Output the (X, Y) coordinate of the center of the cell containing the given text.  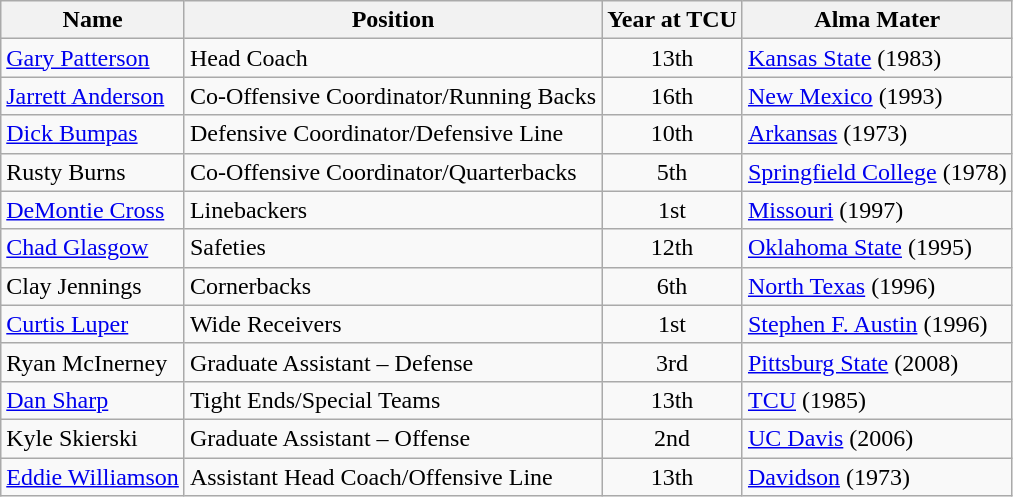
Kansas State (1983) (877, 58)
Rusty Burns (93, 172)
Defensive Coordinator/Defensive Line (392, 134)
10th (672, 134)
Co-Offensive Coordinator/Running Backs (392, 96)
Graduate Assistant – Defense (392, 362)
Wide Receivers (392, 324)
Stephen F. Austin (1996) (877, 324)
New Mexico (1993) (877, 96)
Co-Offensive Coordinator/Quarterbacks (392, 172)
5th (672, 172)
Oklahoma State (1995) (877, 248)
6th (672, 286)
16th (672, 96)
2nd (672, 438)
DeMontie Cross (93, 210)
Pittsburg State (2008) (877, 362)
Springfield College (1978) (877, 172)
Missouri (1997) (877, 210)
Linebackers (392, 210)
Name (93, 20)
UC Davis (2006) (877, 438)
Position (392, 20)
Safeties (392, 248)
Dan Sharp (93, 400)
Curtis Luper (93, 324)
Ryan McInerney (93, 362)
Eddie Williamson (93, 477)
Alma Mater (877, 20)
12th (672, 248)
Arkansas (1973) (877, 134)
Davidson (1973) (877, 477)
Graduate Assistant – Offense (392, 438)
TCU (1985) (877, 400)
3rd (672, 362)
Cornerbacks (392, 286)
Head Coach (392, 58)
Tight Ends/Special Teams (392, 400)
Jarrett Anderson (93, 96)
Chad Glasgow (93, 248)
Year at TCU (672, 20)
Clay Jennings (93, 286)
Gary Patterson (93, 58)
Assistant Head Coach/Offensive Line (392, 477)
Dick Bumpas (93, 134)
Kyle Skierski (93, 438)
North Texas (1996) (877, 286)
